Detect which cell encompasses the target text, then output its [X, Y] center coordinate. 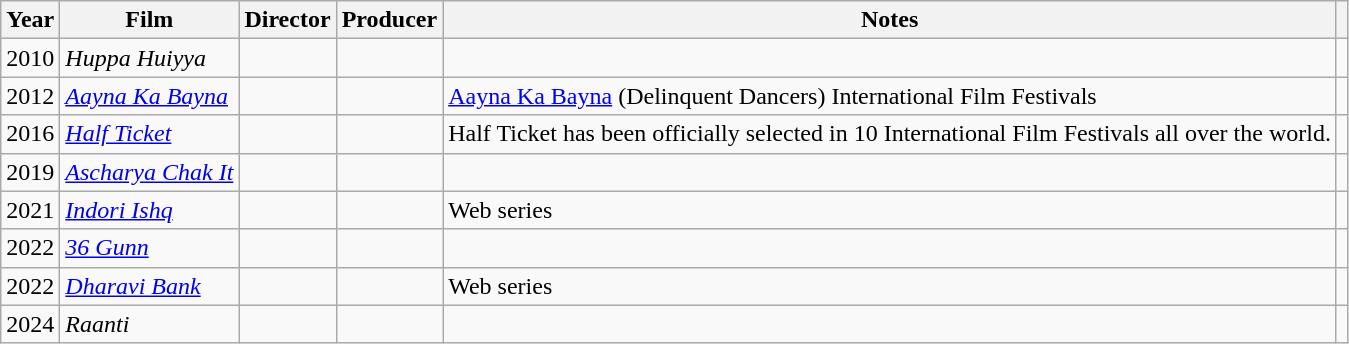
Indori Ishq [150, 210]
Half Ticket has been officially selected in 10 International Film Festivals all over the world. [890, 134]
Aayna Ka Bayna [150, 96]
2016 [30, 134]
Aayna Ka Bayna (Delinquent Dancers) International Film Festivals [890, 96]
2019 [30, 172]
36 Gunn [150, 248]
Raanti [150, 324]
2010 [30, 58]
Film [150, 20]
2024 [30, 324]
Half Ticket [150, 134]
Notes [890, 20]
Dharavi Bank [150, 286]
2012 [30, 96]
Huppa Huiyya [150, 58]
Ascharya Chak It [150, 172]
Year [30, 20]
Director [288, 20]
Producer [390, 20]
2021 [30, 210]
